Provide the (x, y) coordinate of the cell's center where the given text is located.  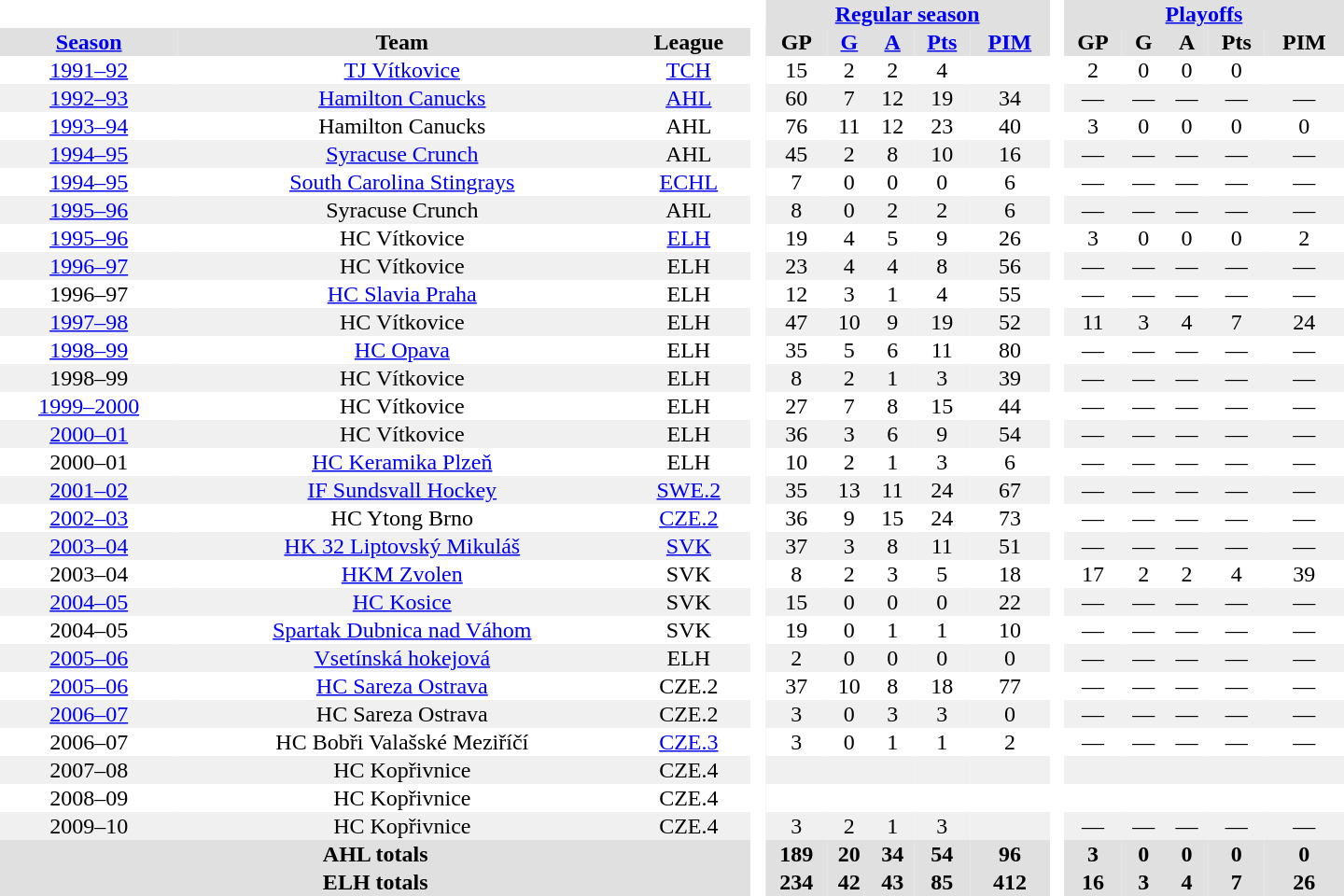
2007–08 (89, 770)
HK 32 Liptovský Mikuláš (401, 546)
TJ Vítkovice (401, 70)
SWE.2 (689, 490)
Playoffs (1204, 14)
HC Bobři Valašské Meziříčí (401, 742)
27 (797, 406)
76 (797, 126)
2008–09 (89, 798)
51 (1010, 546)
20 (849, 854)
HC Kosice (401, 602)
Team (401, 42)
67 (1010, 490)
1993–94 (89, 126)
ECHL (689, 182)
1997–98 (89, 322)
HC Keramika Plzeň (401, 462)
CZE.3 (689, 742)
HC Slavia Praha (401, 294)
ELH totals (375, 882)
2009–10 (89, 826)
1992–93 (89, 98)
HC Ytong Brno (401, 518)
47 (797, 322)
77 (1010, 686)
13 (849, 490)
55 (1010, 294)
85 (942, 882)
52 (1010, 322)
AHL totals (375, 854)
Regular season (907, 14)
Vsetínská hokejová (401, 658)
Season (89, 42)
South Carolina Stingrays (401, 182)
1991–92 (89, 70)
IF Sundsvall Hockey (401, 490)
45 (797, 154)
96 (1010, 854)
412 (1010, 882)
60 (797, 98)
1999–2000 (89, 406)
17 (1093, 574)
56 (1010, 266)
73 (1010, 518)
189 (797, 854)
2001–02 (89, 490)
22 (1010, 602)
TCH (689, 70)
42 (849, 882)
League (689, 42)
Spartak Dubnica nad Váhom (401, 630)
234 (797, 882)
2002–03 (89, 518)
40 (1010, 126)
HKM Zvolen (401, 574)
HC Opava (401, 350)
43 (892, 882)
80 (1010, 350)
44 (1010, 406)
